Pinpoint the cell where the given text exists, returning its [X, Y] midpoint coordinate. 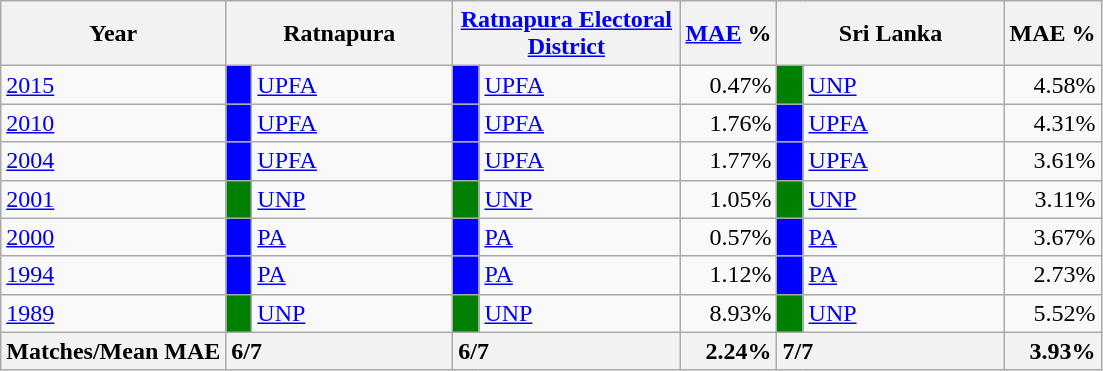
8.93% [728, 313]
2000 [114, 237]
1989 [114, 313]
1994 [114, 275]
5.52% [1052, 313]
0.57% [728, 237]
Ratnapura Electoral District [566, 34]
Sri Lanka [890, 34]
3.11% [1052, 199]
0.47% [728, 85]
2.24% [728, 351]
2.73% [1052, 275]
Ratnapura [340, 34]
1.05% [728, 199]
3.61% [1052, 161]
1.77% [728, 161]
2015 [114, 85]
3.93% [1052, 351]
4.58% [1052, 85]
7/7 [890, 351]
1.12% [728, 275]
Matches/Mean MAE [114, 351]
2001 [114, 199]
2010 [114, 123]
Year [114, 34]
4.31% [1052, 123]
3.67% [1052, 237]
2004 [114, 161]
1.76% [728, 123]
